Detect which cell encompasses the target text, then output its [X, Y] center coordinate. 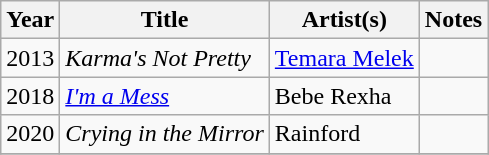
Bebe Rexha [344, 96]
2013 [30, 58]
Temara Melek [344, 58]
Title [165, 20]
Crying in the Mirror [165, 134]
Rainford [344, 134]
2018 [30, 96]
I'm a Mess [165, 96]
Artist(s) [344, 20]
Year [30, 20]
2020 [30, 134]
Karma's Not Pretty [165, 58]
Notes [453, 20]
